Extract the (x, y) coordinate from the center of the cell holding the provided text.  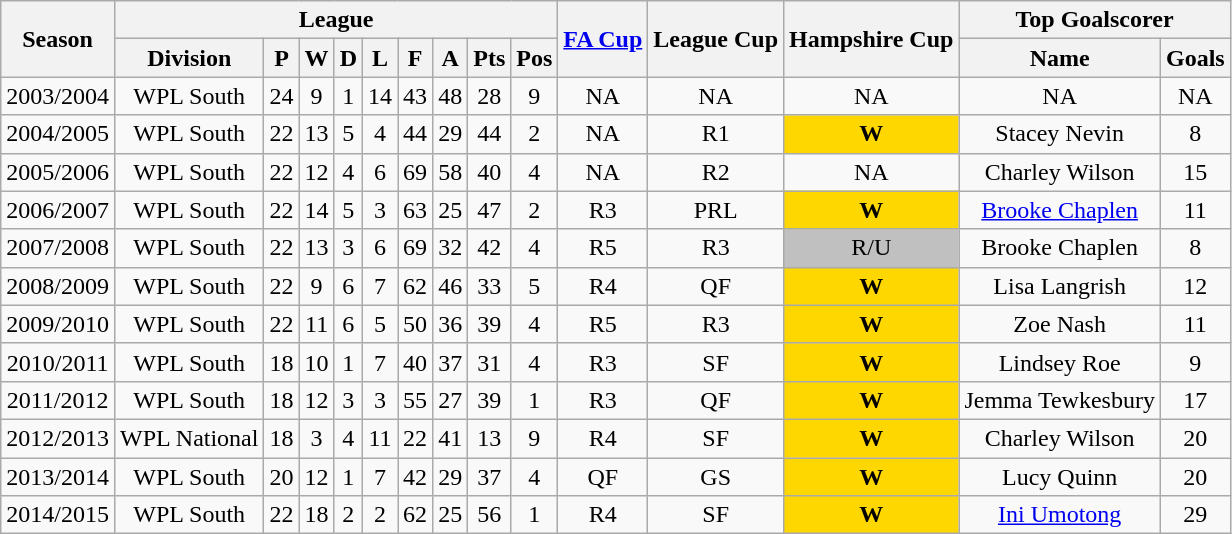
63 (416, 210)
F (416, 58)
Name (1060, 58)
32 (450, 248)
Lindsey Roe (1060, 362)
GS (716, 477)
2003/2004 (58, 96)
2014/2015 (58, 515)
Lisa Langrish (1060, 286)
League (336, 20)
Hampshire Cup (872, 39)
24 (282, 96)
Division (188, 58)
47 (490, 210)
2009/2010 (58, 324)
Lucy Quinn (1060, 477)
D (348, 58)
PRL (716, 210)
R/U (872, 248)
WPL National (188, 438)
56 (490, 515)
Goals (1195, 58)
2012/2013 (58, 438)
2011/2012 (58, 400)
41 (450, 438)
A (450, 58)
R1 (716, 134)
28 (490, 96)
Ini Umotong (1060, 515)
Top Goalscorer (1094, 20)
58 (450, 172)
Pts (490, 58)
55 (416, 400)
2004/2005 (58, 134)
27 (450, 400)
Jemma Tewkesbury (1060, 400)
L (380, 58)
R2 (716, 172)
FA Cup (603, 39)
36 (450, 324)
Zoe Nash (1060, 324)
33 (490, 286)
48 (450, 96)
Stacey Nevin (1060, 134)
P (282, 58)
10 (316, 362)
50 (416, 324)
2006/2007 (58, 210)
2007/2008 (58, 248)
2013/2014 (58, 477)
League Cup (716, 39)
2010/2011 (58, 362)
2008/2009 (58, 286)
43 (416, 96)
46 (450, 286)
Season (58, 39)
2005/2006 (58, 172)
Pos (534, 58)
17 (1195, 400)
31 (490, 362)
15 (1195, 172)
